Find where the given text appears and provide that cell's center as [X, Y] coordinate. 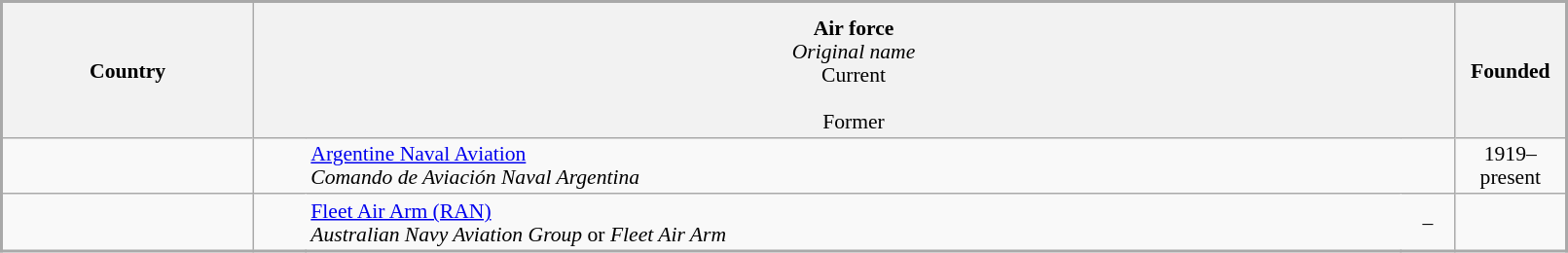
Argentine Naval AviationComando de Aviación Naval Argentina [854, 165]
Air forceOriginal nameCurrentFormer [854, 74]
Founded [1511, 70]
Fleet Air Arm (RAN)Australian Navy Aviation Group or Fleet Air Arm [854, 224]
Country [128, 70]
– [1428, 224]
1919–present [1511, 165]
